Output the [x, y] coordinate of the center of the cell containing the given text.  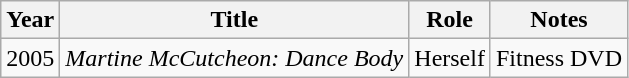
2005 [30, 58]
Herself [450, 58]
Martine McCutcheon: Dance Body [234, 58]
Role [450, 20]
Title [234, 20]
Notes [558, 20]
Fitness DVD [558, 58]
Year [30, 20]
